Output the [x, y] coordinate of the center of the cell containing the given text.  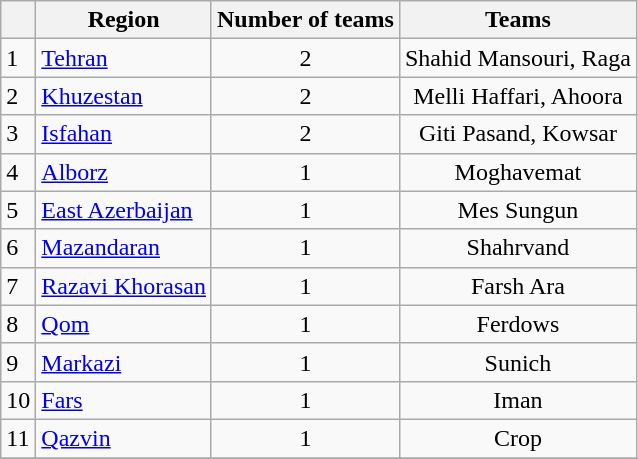
Shahid Mansouri, Raga [518, 58]
Fars [124, 400]
Number of teams [305, 20]
Mes Sungun [518, 210]
Farsh Ara [518, 286]
Melli Haffari, Ahoora [518, 96]
Giti Pasand, Kowsar [518, 134]
5 [18, 210]
Isfahan [124, 134]
Crop [518, 438]
3 [18, 134]
Region [124, 20]
Iman [518, 400]
Shahrvand [518, 248]
Qom [124, 324]
Mazandaran [124, 248]
11 [18, 438]
9 [18, 362]
Tehran [124, 58]
Sunich [518, 362]
Ferdows [518, 324]
Qazvin [124, 438]
East Azerbaijan [124, 210]
Alborz [124, 172]
Moghavemat [518, 172]
Teams [518, 20]
4 [18, 172]
10 [18, 400]
Markazi [124, 362]
Khuzestan [124, 96]
7 [18, 286]
8 [18, 324]
Razavi Khorasan [124, 286]
6 [18, 248]
